Provide the [X, Y] coordinate of the cell's center where the given text is located.  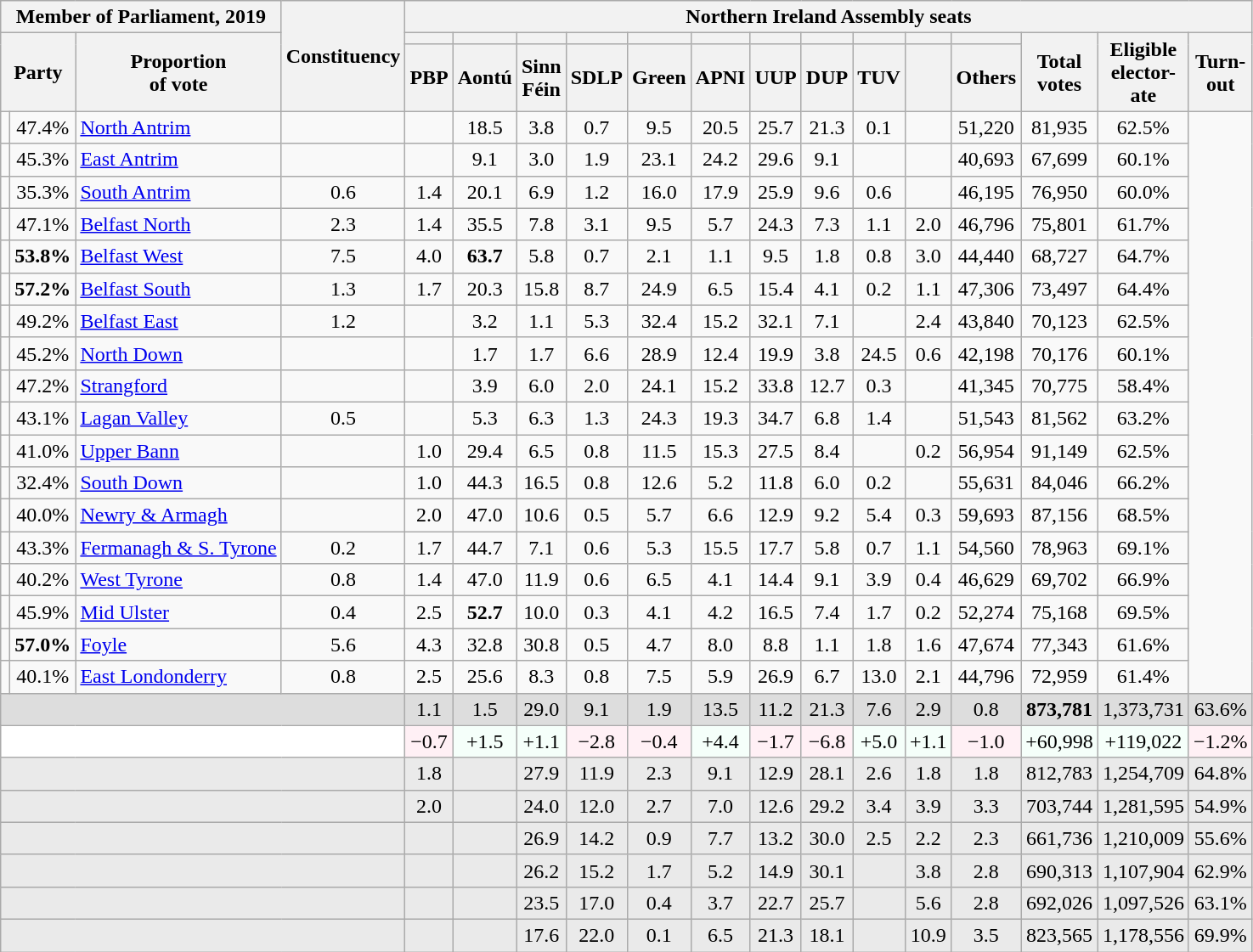
703,744 [1060, 806]
11.5 [659, 451]
63.2% [1143, 418]
46,629 [986, 580]
57.0% [42, 645]
23.5 [541, 903]
32.8 [484, 645]
44.3 [484, 483]
44,796 [986, 677]
3.2 [484, 321]
55.6% [1220, 838]
Total votes [1060, 72]
40.0% [42, 515]
78,963 [1060, 548]
70,775 [1060, 386]
41,345 [986, 386]
1.5 [484, 709]
6.3 [541, 418]
72,959 [1060, 677]
70,176 [1060, 353]
24.1 [659, 386]
15.4 [776, 289]
66.9% [1143, 580]
5.4 [879, 515]
14.2 [596, 838]
23.1 [659, 160]
7.8 [541, 224]
54.9% [1220, 806]
77,343 [1060, 645]
45.2% [42, 353]
−0.7 [429, 741]
22.0 [596, 935]
−6.8 [827, 741]
32.4% [42, 483]
4.3 [429, 645]
47.1% [42, 224]
−0.4 [659, 741]
18.1 [827, 935]
11.8 [776, 483]
43,840 [986, 321]
69.1% [1143, 548]
North Antrim [178, 127]
47,306 [986, 289]
4.0 [429, 256]
7.0 [720, 806]
70,123 [1060, 321]
812,783 [1060, 774]
1.6 [928, 645]
East Londonderry [178, 677]
13.0 [879, 677]
4.2 [720, 612]
2.2 [928, 838]
73,497 [1060, 289]
7.6 [879, 709]
+60,998 [1060, 741]
873,781 [1060, 709]
35.5 [484, 224]
16.0 [659, 192]
8.8 [776, 645]
661,736 [1060, 838]
47.2% [42, 386]
12.7 [827, 386]
28.9 [659, 353]
Turn-out [1220, 72]
1,281,595 [1143, 806]
Strangford [178, 386]
+5.0 [879, 741]
62.9% [1220, 870]
4.7 [659, 645]
+119,022 [1143, 741]
Upper Bann [178, 451]
−2.8 [596, 741]
Aontú [484, 78]
17.6 [541, 935]
52.7 [484, 612]
15.8 [541, 289]
Belfast West [178, 256]
29.2 [827, 806]
15.3 [720, 451]
APNI [720, 78]
Mid Ulster [178, 612]
53.8% [42, 256]
66.2% [1143, 483]
TUV [879, 78]
9.2 [827, 515]
−1.7 [776, 741]
44,440 [986, 256]
8.3 [541, 677]
18.5 [484, 127]
Belfast North [178, 224]
690,313 [1060, 870]
6.9 [541, 192]
61.6% [1143, 645]
45.9% [42, 612]
24.9 [659, 289]
27.5 [776, 451]
Belfast East [178, 321]
South Down [178, 483]
13.5 [720, 709]
8.0 [720, 645]
52,274 [986, 612]
30.1 [827, 870]
17.7 [776, 548]
1,254,709 [1143, 774]
1,178,556 [1143, 935]
Proportion of vote [178, 72]
32.1 [776, 321]
Green [659, 78]
30.8 [541, 645]
12.4 [720, 353]
5.9 [720, 677]
14.9 [776, 870]
42,198 [986, 353]
10.6 [541, 515]
81,562 [1060, 418]
45.3% [42, 160]
2.4 [928, 321]
+4.4 [720, 741]
Eligible elector-ate [1143, 72]
Fermanagh & S. Tyrone [178, 548]
63.1% [1220, 903]
17.0 [596, 903]
3.1 [596, 224]
28.1 [827, 774]
17.9 [720, 192]
69.5% [1143, 612]
34.7 [776, 418]
46,195 [986, 192]
10.9 [928, 935]
692,026 [1060, 903]
75,168 [1060, 612]
47,674 [986, 645]
11.2 [776, 709]
19.9 [776, 353]
Newry & Armagh [178, 515]
59,693 [986, 515]
64.8% [1220, 774]
7.7 [720, 838]
63.6% [1220, 709]
46,796 [986, 224]
49.2% [42, 321]
22.7 [776, 903]
South Antrim [178, 192]
84,046 [1060, 483]
44.7 [484, 548]
Belfast South [178, 289]
26.2 [541, 870]
−1.2% [1220, 741]
Northern Ireland Assembly seats [829, 17]
41.0% [42, 451]
64.4% [1143, 289]
87,156 [1060, 515]
Others [986, 78]
63.7 [484, 256]
PBP [429, 78]
15.5 [720, 548]
20.1 [484, 192]
3.3 [986, 806]
2.6 [879, 774]
27.9 [541, 774]
24.0 [541, 806]
35.3% [42, 192]
1,107,904 [1143, 870]
60.0% [1143, 192]
2.7 [659, 806]
24.5 [879, 353]
43.3% [42, 548]
51,220 [986, 127]
3.4 [879, 806]
Lagan Valley [178, 418]
823,565 [1060, 935]
9.6 [827, 192]
58.4% [1143, 386]
29.0 [541, 709]
67,699 [1060, 160]
91,149 [1060, 451]
North Down [178, 353]
69,702 [1060, 580]
24.2 [720, 160]
30.0 [827, 838]
81,935 [1060, 127]
2.9 [928, 709]
40.2% [42, 580]
57.2% [42, 289]
33.8 [776, 386]
+1.5 [484, 741]
6.8 [827, 418]
West Tyrone [178, 580]
76,950 [1060, 192]
−1.0 [986, 741]
25.6 [484, 677]
East Antrim [178, 160]
7.3 [827, 224]
19.3 [720, 418]
69.9% [1220, 935]
51,543 [986, 418]
47.4% [42, 127]
32.4 [659, 321]
Member of Parliament, 2019 [141, 17]
UUP [776, 78]
Party [38, 72]
Foyle [178, 645]
3.7 [720, 903]
13.2 [776, 838]
1,210,009 [1143, 838]
68,727 [1060, 256]
20.5 [720, 127]
3.5 [986, 935]
54,560 [986, 548]
1,373,731 [1143, 709]
Constituency [343, 56]
DUP [827, 78]
40.1% [42, 677]
SDLP [596, 78]
10.0 [541, 612]
12.0 [596, 806]
55,631 [986, 483]
75,801 [1060, 224]
29.6 [776, 160]
61.7% [1143, 224]
25.9 [776, 192]
7.4 [827, 612]
61.4% [1143, 677]
40,693 [986, 160]
8.4 [827, 451]
0.9 [659, 838]
SinnFéin [541, 78]
64.7% [1143, 256]
68.5% [1143, 515]
8.7 [596, 289]
29.4 [484, 451]
43.1% [42, 418]
14.4 [776, 580]
1,097,526 [1143, 903]
6.7 [827, 677]
56,954 [986, 451]
20.3 [484, 289]
